Detect which cell encompasses the target text, then output its [X, Y] center coordinate. 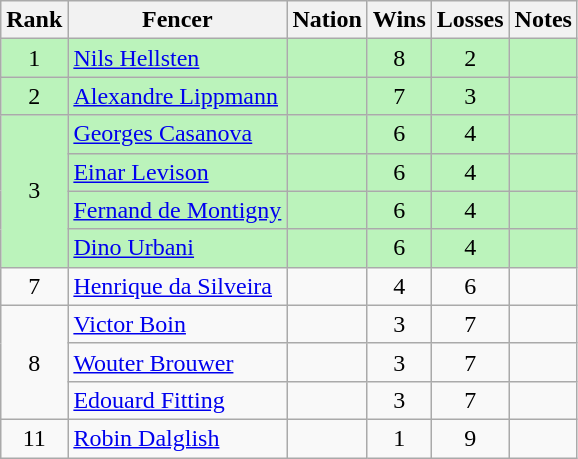
Nils Hellsten [178, 58]
Losses [470, 20]
Georges Casanova [178, 134]
Henrique da Silveira [178, 286]
Rank [34, 20]
11 [34, 438]
Einar Levison [178, 172]
Alexandre Lippmann [178, 96]
Fencer [178, 20]
Dino Urbani [178, 248]
Wins [399, 20]
Notes [543, 20]
Nation [327, 20]
Edouard Fitting [178, 400]
Fernand de Montigny [178, 210]
Victor Boin [178, 324]
9 [470, 438]
Robin Dalglish [178, 438]
Wouter Brouwer [178, 362]
